Return the (X, Y) coordinate for the center point of the cell that contains the specified text.  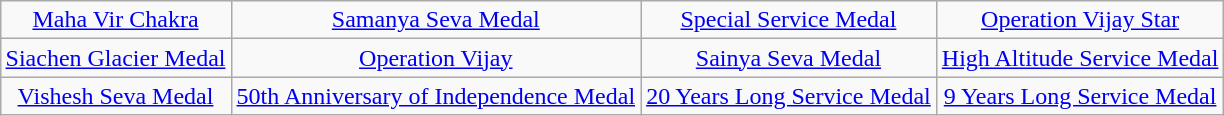
Special Service Medal (789, 20)
High Altitude Service Medal (1080, 58)
Sainya Seva Medal (789, 58)
Operation Vijay Star (1080, 20)
Siachen Glacier Medal (116, 58)
20 Years Long Service Medal (789, 96)
Samanya Seva Medal (436, 20)
Maha Vir Chakra (116, 20)
Vishesh Seva Medal (116, 96)
50th Anniversary of Independence Medal (436, 96)
Operation Vijay (436, 58)
9 Years Long Service Medal (1080, 96)
